From the cell containing the given text, extract its center point as (x, y) coordinate. 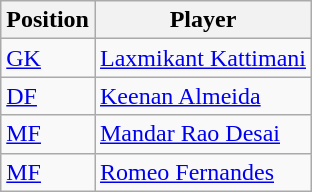
Position (48, 20)
Romeo Fernandes (202, 172)
Mandar Rao Desai (202, 134)
Player (202, 20)
GK (48, 58)
Laxmikant Kattimani (202, 58)
Keenan Almeida (202, 96)
DF (48, 96)
